Detect which cell encompasses the target text, then output its (x, y) center coordinate. 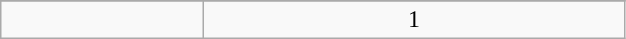
1 (414, 20)
